Search for the cell housing the specified text and yield its [x, y] center coordinate. 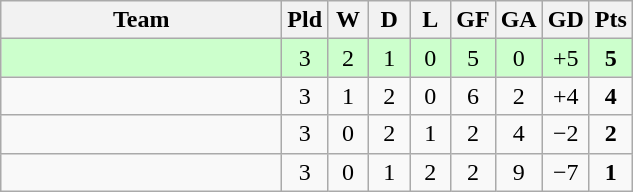
Pts [610, 20]
L [430, 20]
+4 [566, 96]
GA [518, 20]
Team [142, 20]
GF [473, 20]
Pld [305, 20]
9 [518, 172]
D [390, 20]
+5 [566, 58]
6 [473, 96]
−7 [566, 172]
−2 [566, 134]
W [348, 20]
GD [566, 20]
